For the text-containing cell, return its midpoint in (x, y) coordinate format. 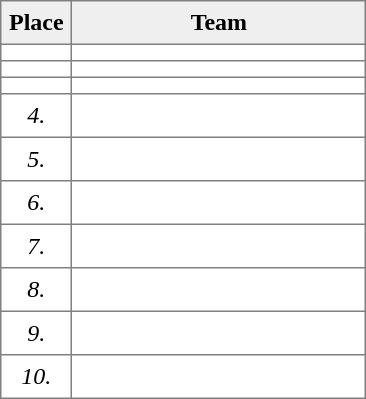
Place (36, 23)
9. (36, 333)
4. (36, 116)
5. (36, 159)
8. (36, 290)
6. (36, 203)
7. (36, 246)
10. (36, 377)
Team (219, 23)
